Return [x, y] of the center of cell containing provided text 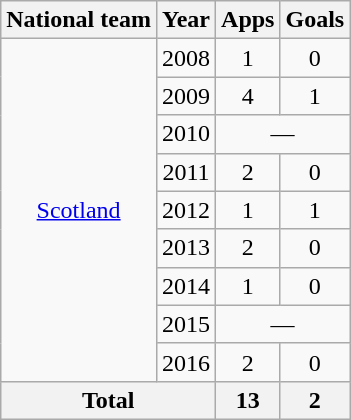
2016 [186, 362]
Scotland [79, 210]
Goals [315, 20]
2011 [186, 172]
2012 [186, 210]
2009 [186, 96]
2008 [186, 58]
National team [79, 20]
Total [108, 400]
2013 [186, 248]
13 [248, 400]
2015 [186, 324]
4 [248, 96]
Apps [248, 20]
2010 [186, 134]
2014 [186, 286]
Year [186, 20]
